Pinpoint the cell where the given text exists, returning its [X, Y] midpoint coordinate. 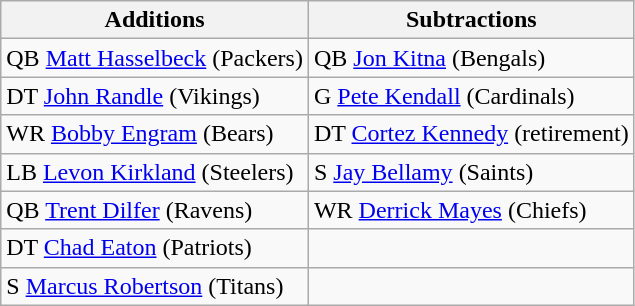
LB Levon Kirkland (Steelers) [155, 172]
S Marcus Robertson (Titans) [155, 286]
QB Trent Dilfer (Ravens) [155, 210]
QB Matt Hasselbeck (Packers) [155, 58]
DT Chad Eaton (Patriots) [155, 248]
G Pete Kendall (Cardinals) [471, 96]
DT Cortez Kennedy (retirement) [471, 134]
Additions [155, 20]
S Jay Bellamy (Saints) [471, 172]
WR Bobby Engram (Bears) [155, 134]
WR Derrick Mayes (Chiefs) [471, 210]
QB Jon Kitna (Bengals) [471, 58]
DT John Randle (Vikings) [155, 96]
Subtractions [471, 20]
